Find where the given text appears and provide that cell's center as (X, Y) coordinate. 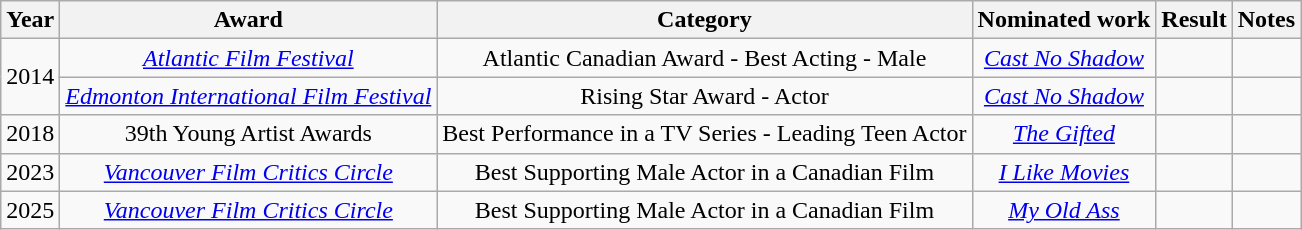
The Gifted (1064, 134)
2023 (30, 172)
Notes (1266, 20)
2025 (30, 210)
2014 (30, 77)
Result (1194, 20)
Rising Star Award - Actor (704, 96)
Atlantic Canadian Award - Best Acting - Male (704, 58)
Edmonton International Film Festival (248, 96)
My Old Ass (1064, 210)
Category (704, 20)
I Like Movies (1064, 172)
Best Performance in a TV Series - Leading Teen Actor (704, 134)
Nominated work (1064, 20)
2018 (30, 134)
Year (30, 20)
Atlantic Film Festival (248, 58)
39th Young Artist Awards (248, 134)
Award (248, 20)
